Search for the cell housing the specified text and yield its (x, y) center coordinate. 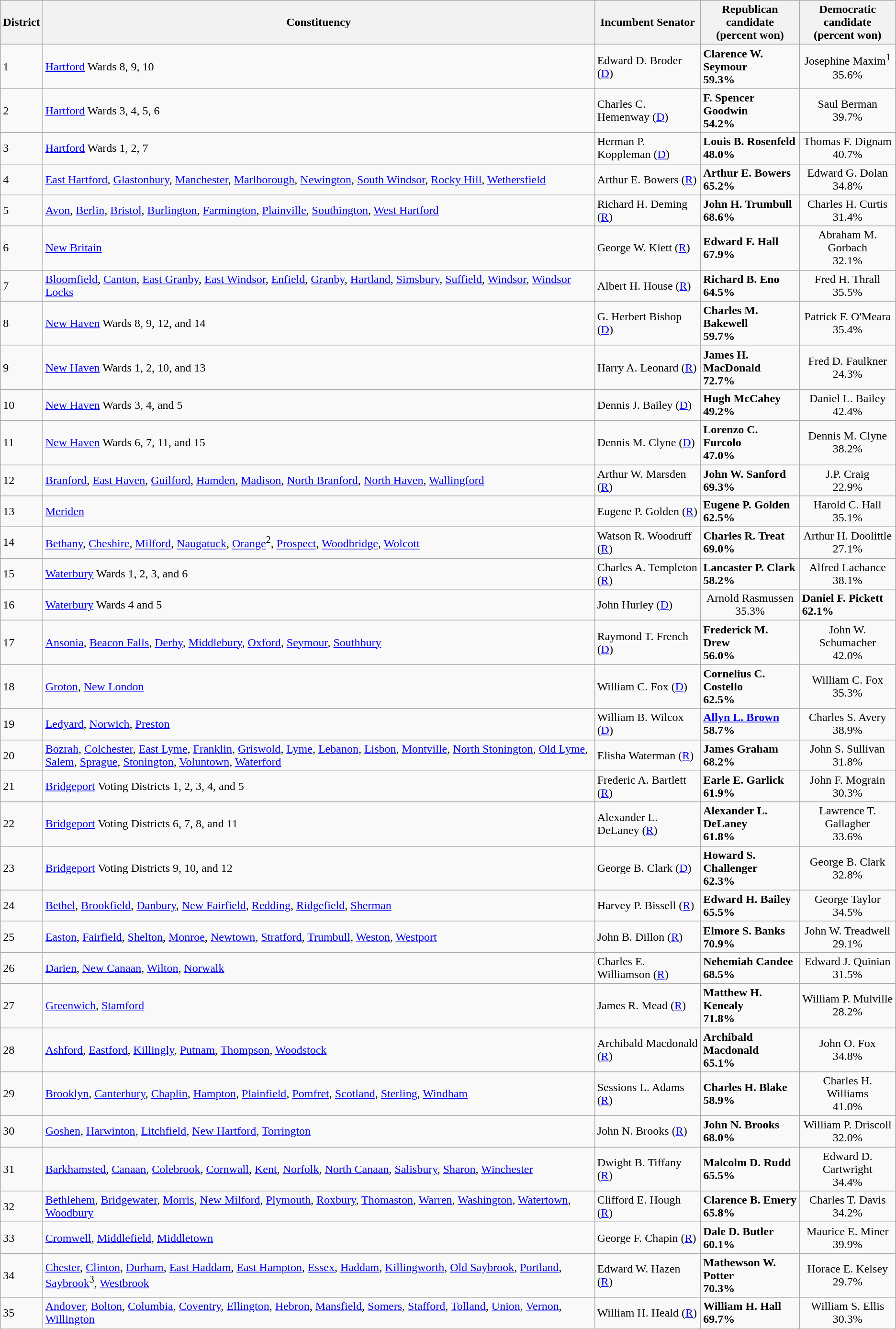
Edward D. Cartwright34.4% (847, 1169)
27 (22, 1005)
Richard B. Eno64.5% (750, 285)
11 (22, 442)
Meriden (319, 511)
Archibald Macdonald (R) (648, 1049)
Earle E. Garlick61.9% (750, 786)
John F. Mograin30.3% (847, 786)
Dennis J. Bailey (D) (648, 405)
New Haven Wards 3, 4, and 5 (319, 405)
1 (22, 67)
Frederic A. Bartlett (R) (648, 786)
Louis B. Rosenfeld48.0% (750, 148)
14 (22, 543)
Democratic candidate(percent won) (847, 23)
Cornelius C. Costello62.5% (750, 687)
Brooklyn, Canterbury, Chaplin, Hampton, Plainfield, Pomfret, Scotland, Sterling, Windham (319, 1094)
28 (22, 1049)
James H. MacDonald72.7% (750, 367)
Harold C. Hall35.1% (847, 511)
Goshen, Harwinton, Litchfield, New Hartford, Torrington (319, 1132)
33 (22, 1238)
George B. Clark (D) (648, 868)
James R. Mead (R) (648, 1005)
Charles T. Davis34.2% (847, 1206)
15 (22, 574)
James Graham68.2% (750, 755)
Waterbury Wards 4 and 5 (319, 605)
G. Herbert Bishop (D) (648, 323)
Barkhamsted, Canaan, Colebrook, Cornwall, Kent, Norfolk, North Canaan, Salisbury, Sharon, Winchester (319, 1169)
Clarence B. Emery65.8% (750, 1206)
5 (22, 211)
Herman P. Koppleman (D) (648, 148)
District (22, 23)
Darien, New Canaan, Wilton, Norwalk (319, 968)
Edward F. Hall67.9% (750, 248)
Charles H. Williams41.0% (847, 1094)
26 (22, 968)
William H. Hall69.7% (750, 1313)
Raymond T. French (D) (648, 642)
20 (22, 755)
35 (22, 1313)
Bethany, Cheshire, Milford, Naugatuck, Orange2, Prospect, Woodbridge, Wolcott (319, 543)
12 (22, 480)
16 (22, 605)
Albert H. House (R) (648, 285)
30 (22, 1132)
Clarence W. Seymour59.3% (750, 67)
Horace E. Kelsey29.7% (847, 1275)
Hugh McCahey49.2% (750, 405)
Edward J. Quinian31.5% (847, 968)
Hartford Wards 1, 2, 7 (319, 148)
John N. Brooks68.0% (750, 1132)
John W. Schumacher42.0% (847, 642)
Arthur W. Marsden (R) (648, 480)
Bridgeport Voting Districts 9, 10, and 12 (319, 868)
John W. Treadwell29.1% (847, 936)
Incumbent Senator (648, 23)
Hartford Wards 3, 4, 5, 6 (319, 111)
Dennis M. Clyne (D) (648, 442)
Harvey P. Bissell (R) (648, 906)
21 (22, 786)
William S. Ellis30.3% (847, 1313)
Lorenzo C. Furcolo47.0% (750, 442)
13 (22, 511)
Richard H. Deming (R) (648, 211)
Charles C. Hemenway (D) (648, 111)
22 (22, 824)
Charles H. Curtis31.4% (847, 211)
Josephine Maxim1 35.6% (847, 67)
John W. Sanford69.3% (750, 480)
New Britain (319, 248)
Malcolm D. Rudd65.5% (750, 1169)
24 (22, 906)
Sessions L. Adams (R) (648, 1094)
Edward W. Hazen (R) (648, 1275)
Charles M. Bakewell59.7% (750, 323)
Groton, New London (319, 687)
Lancaster P. Clark58.2% (750, 574)
Patrick F. O'Meara35.4% (847, 323)
Dwight B. Tiffany (R) (648, 1169)
Nehemiah Candee68.5% (750, 968)
Ledyard, Norwich, Preston (319, 724)
Daniel F. Pickett62.1% (847, 605)
Clifford E. Hough (R) (648, 1206)
Alexander L. DeLaney (R) (648, 824)
William P. Mulville28.2% (847, 1005)
Bridgeport Voting Districts 1, 2, 3, 4, and 5 (319, 786)
Mathewson W. Potter70.3% (750, 1275)
John O. Fox34.8% (847, 1049)
3 (22, 148)
John Hurley (D) (648, 605)
Eugene P. Golden62.5% (750, 511)
George F. Chapin (R) (648, 1238)
John H. Trumbull68.6% (750, 211)
Waterbury Wards 1, 2, 3, and 6 (319, 574)
29 (22, 1094)
Charles R. Treat69.0% (750, 543)
32 (22, 1206)
George W. Klett (R) (648, 248)
Maurice E. Miner39.9% (847, 1238)
Bridgeport Voting Districts 6, 7, 8, and 11 (319, 824)
New Haven Wards 1, 2, 10, and 13 (319, 367)
East Hartford, Glastonbury, Manchester, Marlborough, Newington, South Windsor, Rocky Hill, Wethersfield (319, 179)
23 (22, 868)
Fred D. Faulkner24.3% (847, 367)
34 (22, 1275)
William H. Heald (R) (648, 1313)
Ashford, Eastford, Killingly, Putnam, Thompson, Woodstock (319, 1049)
Avon, Berlin, Bristol, Burlington, Farmington, Plainville, Southington, West Hartford (319, 211)
Elmore S. Banks70.9% (750, 936)
10 (22, 405)
Ansonia, Beacon Falls, Derby, Middlebury, Oxford, Seymour, Southbury (319, 642)
Arnold Rasmussen35.3% (750, 605)
Branford, East Haven, Guilford, Hamden, Madison, North Branford, North Haven, Wallingford (319, 480)
Arthur H. Doolittle27.1% (847, 543)
4 (22, 179)
Frederick M. Drew56.0% (750, 642)
Charles H. Blake58.9% (750, 1094)
New Haven Wards 6, 7, 11, and 15 (319, 442)
Elisha Waterman (R) (648, 755)
Alexander L. DeLaney61.8% (750, 824)
31 (22, 1169)
Easton, Fairfield, Shelton, Monroe, Newtown, Stratford, Trumbull, Weston, Westport (319, 936)
Arthur E. Bowers (R) (648, 179)
Andover, Bolton, Columbia, Coventry, Ellington, Hebron, Mansfield, Somers, Stafford, Tolland, Union, Vernon, Willington (319, 1313)
William B. Wilcox (D) (648, 724)
Bloomfield, Canton, East Granby, East Windsor, Enfield, Granby, Hartland, Simsbury, Suffield, Windsor, Windsor Locks (319, 285)
7 (22, 285)
Watson R. Woodruff (R) (648, 543)
Hartford Wards 8, 9, 10 (319, 67)
6 (22, 248)
Howard S. Challenger62.3% (750, 868)
2 (22, 111)
Fred H. Thrall35.5% (847, 285)
8 (22, 323)
George B. Clark32.8% (847, 868)
Republican candidate(percent won) (750, 23)
William C. Fox 35.3% (847, 687)
Eugene P. Golden (R) (648, 511)
Bethel, Brookfield, Danbury, New Fairfield, Redding, Ridgefield, Sherman (319, 906)
Alfred Lachance38.1% (847, 574)
New Haven Wards 8, 9, 12, and 14 (319, 323)
William C. Fox (D) (648, 687)
Charles E. Williamson (R) (648, 968)
Charles A. Templeton (R) (648, 574)
Thomas F. Dignam40.7% (847, 148)
Greenwich, Stamford (319, 1005)
Archibald Macdonald65.1% (750, 1049)
Cromwell, Middlefield, Middletown (319, 1238)
Dale D. Butler60.1% (750, 1238)
Edward G. Dolan34.8% (847, 179)
Edward D. Broder (D) (648, 67)
17 (22, 642)
J.P. Craig22.9% (847, 480)
19 (22, 724)
25 (22, 936)
9 (22, 367)
Charles S. Avery38.9% (847, 724)
John N. Brooks (R) (648, 1132)
Edward H. Bailey65.5% (750, 906)
George Taylor34.5% (847, 906)
John B. Dillon (R) (648, 936)
Saul Berman39.7% (847, 111)
18 (22, 687)
Allyn L. Brown58.7% (750, 724)
William P. Driscoll32.0% (847, 1132)
Bethlehem, Bridgewater, Morris, New Milford, Plymouth, Roxbury, Thomaston, Warren, Washington, Watertown, Woodbury (319, 1206)
Abraham M. Gorbach32.1% (847, 248)
Harry A. Leonard (R) (648, 367)
Dennis M. Clyne38.2% (847, 442)
Chester, Clinton, Durham, East Haddam, East Hampton, Essex, Haddam, Killingworth, Old Saybrook, Portland, Saybrook3, Westbrook (319, 1275)
Arthur E. Bowers65.2% (750, 179)
Constituency (319, 23)
Lawrence T. Gallagher33.6% (847, 824)
Daniel L. Bailey42.4% (847, 405)
John S. Sullivan31.8% (847, 755)
Matthew H. Kenealy71.8% (750, 1005)
F. Spencer Goodwin54.2% (750, 111)
